Pinpoint the cell where the given text exists, returning its (x, y) midpoint coordinate. 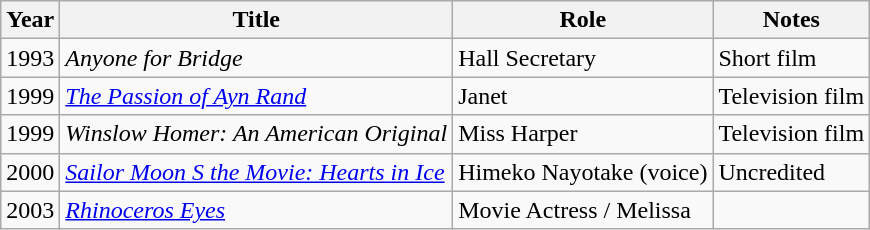
2000 (30, 172)
Title (256, 20)
Rhinoceros Eyes (256, 210)
Notes (792, 20)
Janet (583, 96)
2003 (30, 210)
Himeko Nayotake (voice) (583, 172)
Short film (792, 58)
The Passion of Ayn Rand (256, 96)
Sailor Moon S the Movie: Hearts in Ice (256, 172)
Miss Harper (583, 134)
Winslow Homer: An American Original (256, 134)
Movie Actress / Melissa (583, 210)
1993 (30, 58)
Year (30, 20)
Hall Secretary (583, 58)
Uncredited (792, 172)
Anyone for Bridge (256, 58)
Role (583, 20)
